Pinpoint the cell where the given text exists, returning its (x, y) midpoint coordinate. 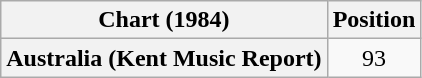
Chart (1984) (164, 20)
93 (374, 58)
Australia (Kent Music Report) (164, 58)
Position (374, 20)
